Identify which cell holds the provided text, then report its [X, Y] central coordinate. 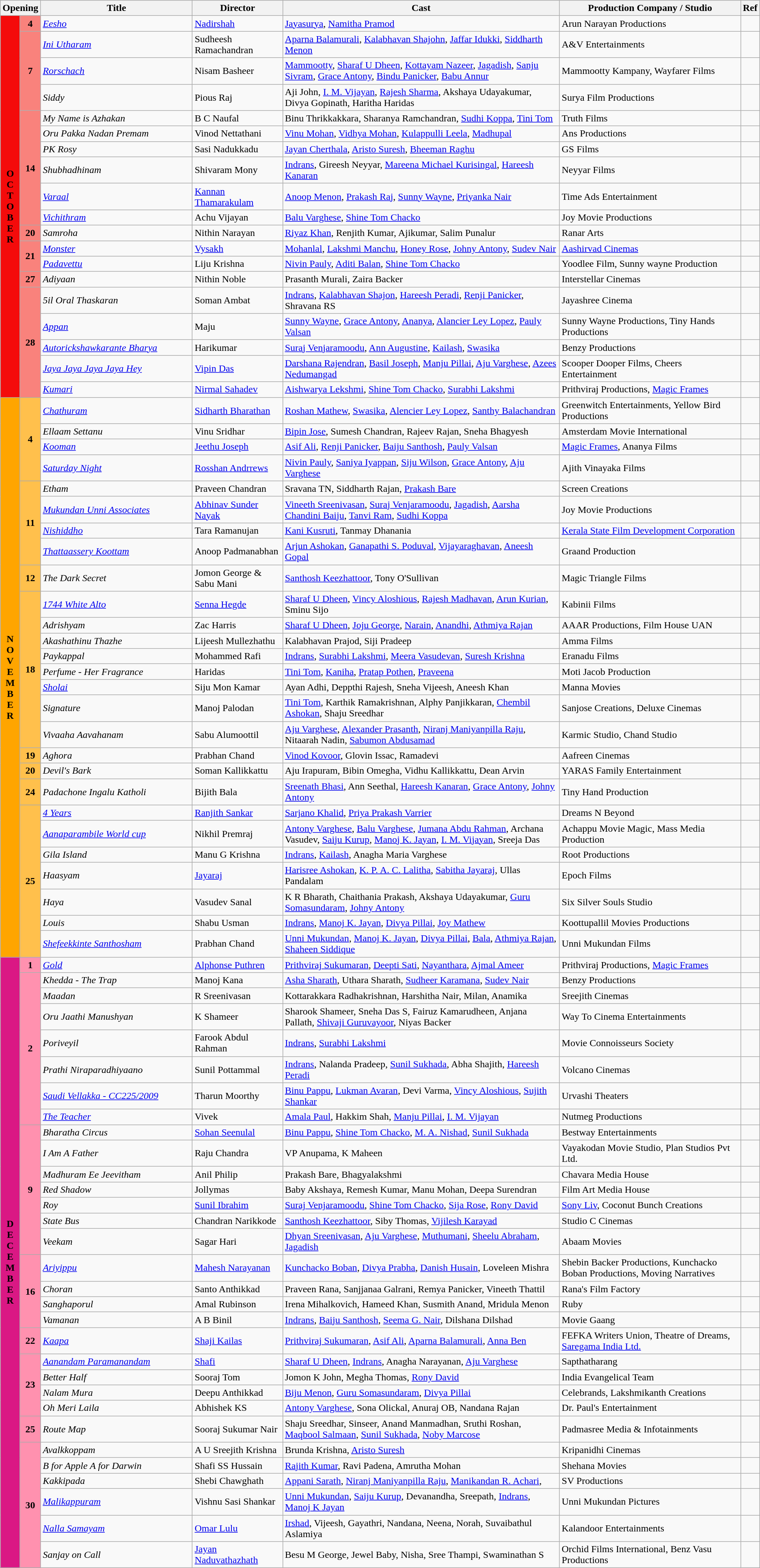
Ref [750, 8]
Chathuram [117, 410]
Mohammed Rafi [237, 656]
Manoj Palodan [237, 708]
VP Anupama, K Maheen [421, 1153]
Jomon K John, Megha Thomas, Rony David [421, 1377]
Rajith Kumar, Ravi Padena, Amrutha Mohan [421, 1465]
Sarjano Khalid, Priya Prakash Varrier [421, 813]
Shubhadhinam [117, 170]
Khedda - The Trap [117, 980]
24 [30, 792]
Ruby [650, 1304]
Adiyaan [117, 279]
19 [30, 755]
Monster [117, 248]
Jomon George & Sabu Mani [237, 577]
Indrans, Gireesh Neyyar, Mareena Michael Kurisingal, Hareesh Kanaran [421, 170]
Perfume - Her Fragrance [117, 672]
Darshana Rajendran, Basil Joseph, Manju Pillai, Aju Varghese, Azees Nedumangad [421, 369]
Aashirvad Cinemas [650, 248]
A B Binil [237, 1320]
1 [30, 965]
Greenwitch Entertainments, Yellow Bird Productions [650, 410]
Signature [117, 708]
Adrishyam [117, 625]
Praveen Chandran [237, 489]
Binu Pappu, Lukman Avaran, Devi Varma, Vincy Aloshious, Sujith Shankar [421, 1096]
Rorschach [117, 71]
27 [30, 279]
Indrans, Kailash, Anagha Maria Varghese [421, 854]
Vichithram [117, 217]
Nishiddho [117, 530]
Sharaf U Dheen, Indrans, Anagha Narayanan, Aju Varghese [421, 1362]
FEFKA Writers Union, Theatre of Dreams, Saregama India Ltd. [650, 1341]
Surya Film Productions [650, 97]
Ayan Adhi, Deppthi Rajesh, Sneha Vijeesh, Aneesh Khan [421, 687]
Nivin Pauly, Aditi Balan, Shine Tom Chacko [421, 264]
Nalam Mura [117, 1393]
Poriveyil [117, 1043]
Nalla Samayam [117, 1528]
Zac Harris [237, 625]
Ajith Vinayaka Films [650, 468]
Bharatha Circus [117, 1132]
Manoj Kana [237, 980]
Haridas [237, 672]
Gold [117, 965]
Vayakodan Movie Studio, Plan Studios Pvt Ltd. [650, 1153]
Vivaaha Aavahanam [117, 734]
Ranjith Sankar [237, 813]
Saturday Night [117, 468]
Bestway Entertainments [650, 1132]
Orchid Films International, Benz Vasu Productions [650, 1555]
Epoch Films [650, 876]
Screen Creations [650, 489]
K Shameer [237, 1017]
Sudheesh Ramachandran [237, 45]
State Bus [117, 1220]
Ariyippu [117, 1268]
Asif Ali, Renji Panicker, Baiju Santhosh, Pauly Valsan [421, 447]
Anil Philip [237, 1174]
Shivaram Mony [237, 170]
Prithviraj Sukumaran, Asif Ali, Aparna Balamurali, Anna Ben [421, 1341]
Abaam Movies [650, 1242]
Sholai [117, 687]
Jayasurya, Namitha Pramod [421, 24]
K R Bharath, Chaithania Prakash, Akshaya Udayakumar, Guru Somasundaram, Johny Antony [421, 902]
Tini Tom, Kaniha, Pratap Pothen, Praveena [421, 672]
Haasyam [117, 876]
Vishnu Sasi Shankar [237, 1502]
Indrans, Surabhi Lakshmi, Meera Vasudevan, Suresh Krishna [421, 656]
Sharaf U Dheen, Joju George, Narain, Anandhi, Athmiya Rajan [421, 625]
Appani Sarath, Niranj Maniyanpilla Raju, Manikandan R. Achari, [421, 1481]
Sunil Pottammal [237, 1070]
Roy [117, 1205]
Aafreen Cinemas [650, 755]
Karmic Studio, Chand Studio [650, 734]
Arjun Ashokan, Ganapathi S. Poduval, Vijayaraghavan, Aneesh Gopal [421, 552]
Jollymas [237, 1190]
Kooman [117, 447]
Amal Rubinson [237, 1304]
Aanaparambile World cup [117, 833]
Route Map [117, 1429]
SV Productions [650, 1481]
Soman Kallikkattu [237, 771]
Chandran Narikkode [237, 1220]
Balu Varghese, Shine Tom Chacko [421, 217]
Shaji Kailas [237, 1341]
Graand Production [650, 552]
Yoodlee Film, Sunny wayne Production [650, 264]
Maju [237, 327]
22 [30, 1341]
Indrans, Nalanda Pradeep, Sunil Sukhada, Abha Shajith, Hareesh Peradi [421, 1070]
Production Company / Studio [650, 8]
Vinod Nettathani [237, 134]
DECEMBER [11, 1263]
Time Ads Entertainment [650, 197]
I Am A Father [117, 1153]
Sapthatharang [650, 1362]
Vivek [237, 1117]
A&V Entertainments [650, 45]
Padachone Ingalu Katholi [117, 792]
Indrans, Surabhi Lakshmi [421, 1043]
Asha Sharath, Uthara Sharath, Sudheer Karamana, Sudev Nair [421, 980]
28 [30, 342]
Kalandoor Entertainments [650, 1528]
Kabinii Films [650, 604]
Bipin Jose, Sumesh Chandran, Rajeev Rajan, Sneha Bhagyesh [421, 431]
NOVEMBER [11, 677]
Veekam [117, 1242]
Mohanlal, Lakshmi Manchu, Honey Rose, Johny Antony, Sudev Nair [421, 248]
Paykappal [117, 656]
Mukundan Unni Associates [117, 509]
Opening [20, 8]
Shafi SS Hussain [237, 1465]
Sanjose Creations, Deluxe Cinemas [650, 708]
Dreams N Beyond [650, 813]
Amala Paul, Hakkim Shah, Manju Pillai, I. M. Vijayan [421, 1117]
Varaal [117, 197]
Way To Cinema Entertainments [650, 1017]
4 Years [117, 813]
Lijeesh Mullezhathu [237, 641]
Aghora [117, 755]
Jayan Naduvathazhath [237, 1555]
Sabu Alumoottil [237, 734]
Unni Mukundan Pictures [650, 1502]
Shehana Movies [650, 1465]
Unni Mukundan, Manoj K. Jayan, Divya Pillai, Bala, Athmiya Rajan, Shaheen Siddique [421, 944]
Shabu Usman [237, 923]
1744 White Alto [117, 604]
Praveen Rana, Sanjjanaa Galrani, Remya Panicker, Vineeth Thattil [421, 1289]
Mammootty Kampany, Wayfarer Films [650, 71]
Koottupallil Movies Productions [650, 923]
11 [30, 523]
Magic Triangle Films [650, 577]
Abhinav Sunder Nayak [237, 509]
Nadirshah [237, 24]
Antony Varghese, Sona Olickal, Anuraj OB, Nandana Rajan [421, 1408]
Vineeth Sreenivasan, Suraj Venjaramoodu, Jagadish, Aarsha Chandini Baiju, Tanvi Ram, Sudhi Koppa [421, 509]
Sooraj Tom [237, 1377]
Kalabhavan Prajod, Siji Pradeep [421, 641]
Sohan Seenulal [237, 1132]
Kottarakkara Radhakrishnan, Harshitha Nair, Milan, Anamika [421, 996]
Prithviraj Sukumaran, Deepti Sati, Nayanthara, Ajmal Ameer [421, 965]
Tara Ramanujan [237, 530]
Eesho [117, 24]
Oru Pakka Nadan Premam [117, 134]
Eranadu Films [650, 656]
Autorickshawkarante Bharya [117, 348]
Alphonse Puthren [237, 965]
Maadan [117, 996]
Shebi Chawghath [237, 1481]
Chavara Media House [650, 1174]
AAAR Productions, Film House UAN [650, 625]
The Teacher [117, 1117]
Nisam Basheer [237, 71]
Title [117, 8]
Vipin Das [237, 369]
Santhosh Keezhattoor, Siby Thomas, Vijilesh Karayad [421, 1220]
Achappu Movie Magic, Mass Media Production [650, 833]
The Dark Secret [117, 577]
Sanjay on Call [117, 1555]
Sunil Ibrahim [237, 1205]
Unni Mukundan Films [650, 944]
Santhosh Keezhattoor, Tony O'Sullivan [421, 577]
Kakkipada [117, 1481]
Kaapa [117, 1341]
Vinu Mohan, Vidhya Mohan, Kulappulli Leela, Madhupal [421, 134]
Thattaassery Koottam [117, 552]
Shafi [237, 1362]
Film Art Media House [650, 1190]
Siju Mon Kamar [237, 687]
Suraj Venjaramoodu, Shine Tom Chacko, Sija Rose, Rony David [421, 1205]
Sidharth Bharathan [237, 410]
21 [30, 256]
Sunny Wayne Productions, Tiny Hands Productions [650, 327]
2 [30, 1049]
Sravana TN, Siddharth Rajan, Prakash Bare [421, 489]
Rana's Film Factory [650, 1289]
Six Silver Souls Studio [650, 902]
Padavettu [117, 264]
Aishwarya Lekshmi, Shine Tom Chacko, Surabhi Lakshmi [421, 389]
Amsterdam Movie International [650, 431]
Vasudev Sanal [237, 902]
Sony Liv, Coconut Bunch Creations [650, 1205]
Movie Connoisseurs Society [650, 1043]
Abhishek KS [237, 1408]
Madhuram Ee Jeevitham [117, 1174]
Sharook Shameer, Sneha Das S, Fairuz Kamarudheen, Anjana Pallath, Shivaji Guruvayoor, Niyas Backer [421, 1017]
Movie Gaang [650, 1320]
Director [237, 8]
Manu G Krishna [237, 854]
Kunchacko Boban, Divya Prabha, Danish Husain, Loveleen Mishra [421, 1268]
Aju Irapuram, Bibin Omegha, Vidhu Kallikkattu, Dean Arvin [421, 771]
12 [30, 577]
Nirmal Sahadev [237, 389]
Suraj Venjaramoodu, Ann Augustine, Kailash, Swasika [421, 348]
Scooper Dooper Films, Cheers Entertainment [650, 369]
India Evangelical Team [650, 1377]
R Sreenivasan [237, 996]
Sagar Hari [237, 1242]
7 [30, 71]
Tiny Hand Production [650, 792]
Kani Kusruti, Tanmay Dhanania [421, 530]
Devil's Bark [117, 771]
Farook Abdul Rahman [237, 1043]
YARAS Family Entertainment [650, 771]
Samroha [117, 233]
30 [30, 1505]
Tharun Moorthy [237, 1096]
Interstellar Cinemas [650, 279]
Nikhil Premraj [237, 833]
Anoop Menon, Prakash Raj, Sunny Wayne, Priyanka Nair [421, 197]
Sooraj Sukumar Nair [237, 1429]
Dr. Paul's Entertainment [650, 1408]
GS Films [650, 149]
Sunny Wayne, Grace Antony, Ananya, Alancier Ley Lopez, Pauly Valsan [421, 327]
Mahesh Narayanan [237, 1268]
Senna Hegde [237, 604]
Jayashree Cinema [650, 301]
Celebrands, Lakshmikanth Creations [650, 1393]
Binu Thrikkakkara, Sharanya Ramchandran, Sudhi Koppa, Tini Tom [421, 118]
Roshan Mathew, Swasika, Alencier Ley Lopez, Santhy Balachandran [421, 410]
Santo Anthikkad [237, 1289]
Vinod Kovoor, Glovin Issac, Ramadevi [421, 755]
OCTOBER [11, 206]
Moti Jacob Production [650, 672]
18 [30, 670]
Bijith Bala [237, 792]
Kumari [117, 389]
Sanghaporul [117, 1304]
Rosshan Andrrews [237, 468]
Liju Krishna [237, 264]
Tini Tom, Karthik Ramakrishnan, Alphy Panjikkaran, Chembil Ashokan, Shaju Sreedhar [421, 708]
Indrans, Kalabhavan Shajon, Hareesh Peradi, Renji Panicker, Shravana RS [421, 301]
Mammootty, Sharaf U Dheen, Kottayam Nazeer, Jagadish, Sanju Sivram, Grace Antony, Bindu Panicker, Babu Annur [421, 71]
Anoop Padmanabhan [237, 552]
Kerala State Film Development Corporation [650, 530]
Kripanidhi Cinemas [650, 1450]
23 [30, 1385]
Sasi Nadukkadu [237, 149]
Jayan Cherthala, Aristo Suresh, Bheeman Raghu [421, 149]
Aji John, I. M. Vijayan, Rajesh Sharma, Akshaya Udayakumar, Divya Gopinath, Haritha Haridas [421, 97]
Unni Mukundan, Saiju Kurup, Devanandha, Sreepath, Indrans, Manoj K Jayan [421, 1502]
Amma Films [650, 641]
Biju Menon, Guru Somasundaram, Divya Pillai [421, 1393]
Ellaam Settanu [117, 431]
Harikumar [237, 348]
PK Rosy [117, 149]
Sharaf U Dheen, Vincy Aloshious, Rajesh Madhavan, Arun Kurian, Sminu Sijo [421, 604]
Aparna Balamurali, Kalabhavan Shajohn, Jaffar Idukki, Siddharth Menon [421, 45]
5il Oral Thaskaran [117, 301]
Truth Films [650, 118]
Nithin Noble [237, 279]
Jeethu Joseph [237, 447]
Nivin Pauly, Saniya Iyappan, Siju Wilson, Grace Antony, Aju Varghese [421, 468]
Vinu Sridhar [237, 431]
Volcano Cinemas [650, 1070]
Ini Utharam [117, 45]
B C Naufal [237, 118]
Urvashi Theaters [650, 1096]
Avalkkoppam [117, 1450]
Nutmeg Productions [650, 1117]
Better Half [117, 1377]
Ranar Arts [650, 233]
Shaju Sreedhar, Sinseer, Anand Manmadhan, Sruthi Roshan, Maqbool Salmaan, Sunil Sukhada, Noby Marcose [421, 1429]
Dhyan Sreenivasan, Aju Varghese, Muthumani, Sheelu Abraham, Jagadish [421, 1242]
Akashathinu Thazhe [117, 641]
Vamanan [117, 1320]
Red Shadow [117, 1190]
Arun Narayan Productions [650, 24]
Raju Chandra [237, 1153]
Aju Varghese, Alexander Prasanth, Niranj Maniyanpilla Raju, Nitaarah Nadin, Sabumon Abdusamad [421, 734]
Malikappuram [117, 1502]
Louis [117, 923]
My Name is Azhakan [117, 118]
9 [30, 1190]
16 [30, 1291]
Omar Lulu [237, 1528]
Cast [421, 8]
Achu Vijayan [237, 217]
Appan [117, 327]
Oh Meri Laila [117, 1408]
Vysakh [237, 248]
Besu M George, Jewel Baby, Nisha, Sree Thampi, Swaminathan S [421, 1555]
Neyyar Films [650, 170]
Prakash Bare, Bhagyalakshmi [421, 1174]
Binu Pappu, Shine Tom Chacko, M. A. Nishad, Sunil Sukhada [421, 1132]
Manna Movies [650, 687]
Studio C Cinemas [650, 1220]
Harisree Ashokan, K. P. A. C. Lalitha, Sabitha Jayaraj, Ullas Pandalam [421, 876]
Oru Jaathi Manushyan [117, 1017]
Gila Island [117, 854]
Aanandam Paramanandam [117, 1362]
Haya [117, 902]
Shefeekkinte Santhosham [117, 944]
Nithin Narayan [237, 233]
Soman Ambat [237, 301]
Ans Productions [650, 134]
A U Sreejith Krishna [237, 1450]
Irena Mihalkovich, Hameed Khan, Susmith Anand, Mridula Menon [421, 1304]
Magic Frames, Ananya Films [650, 447]
Saudi Vellakka - CC225/2009 [117, 1096]
Kannan Thamarakulam [237, 197]
Choran [117, 1289]
Shebin Backer Productions, Kunchacko Boban Productions, Moving Narratives [650, 1268]
Baby Akshaya, Remesh Kumar, Manu Mohan, Deepa Surendran [421, 1190]
Pious Raj [237, 97]
Riyaz Khan, Renjith Kumar, Ajikumar, Salim Punalur [421, 233]
Jayaraj [237, 876]
Indrans, Manoj K. Jayan, Divya Pillai, Joy Mathew [421, 923]
B for Apple A for Darwin [117, 1465]
Prathi Niraparadhiyaano [117, 1070]
Padmasree Media & Infotainments [650, 1429]
Antony Varghese, Balu Varghese, Jumana Abdu Rahman, Archana Vasudev, Saiju Kurup, Manoj K. Jayan, I. M. Vijayan, Sreeja Das [421, 833]
Siddy [117, 97]
Deepu Anthikkad [237, 1393]
Irshad, Vijeesh, Gayathri, Nandana, Neena, Norah, Suvaibathul Aslamiya [421, 1528]
Sreenath Bhasi, Ann Seethal, Hareesh Kanaran, Grace Antony, Johny Antony [421, 792]
Prasanth Murali, Zaira Backer [421, 279]
14 [30, 168]
Brunda Krishna, Aristo Suresh [421, 1450]
Jaya Jaya Jaya Jaya Hey [117, 369]
Etham [117, 489]
Indrans, Baiju Santhosh, Seema G. Nair, Dilshana Dilshad [421, 1320]
Root Productions [650, 854]
Sreejith Cinemas [650, 996]
